Search for the cell housing the specified text and yield its (x, y) center coordinate. 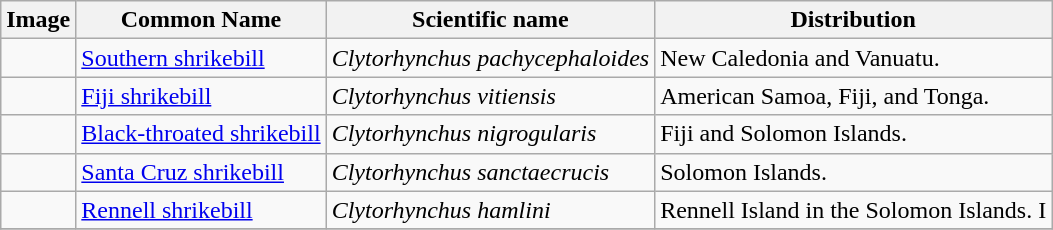
Clytorhynchus hamlini (490, 210)
Clytorhynchus pachycephaloides (490, 58)
American Samoa, Fiji, and Tonga. (854, 96)
Clytorhynchus sanctaecrucis (490, 172)
Scientific name (490, 20)
Fiji shrikebill (201, 96)
Rennell Island in the Solomon Islands. I (854, 210)
Common Name (201, 20)
Clytorhynchus vitiensis (490, 96)
Santa Cruz shrikebill (201, 172)
Distribution (854, 20)
New Caledonia and Vanuatu. (854, 58)
Image (38, 20)
Rennell shrikebill (201, 210)
Fiji and Solomon Islands. (854, 134)
Solomon Islands. (854, 172)
Southern shrikebill (201, 58)
Black-throated shrikebill (201, 134)
Clytorhynchus nigrogularis (490, 134)
